Detect which cell encompasses the target text, then output its [X, Y] center coordinate. 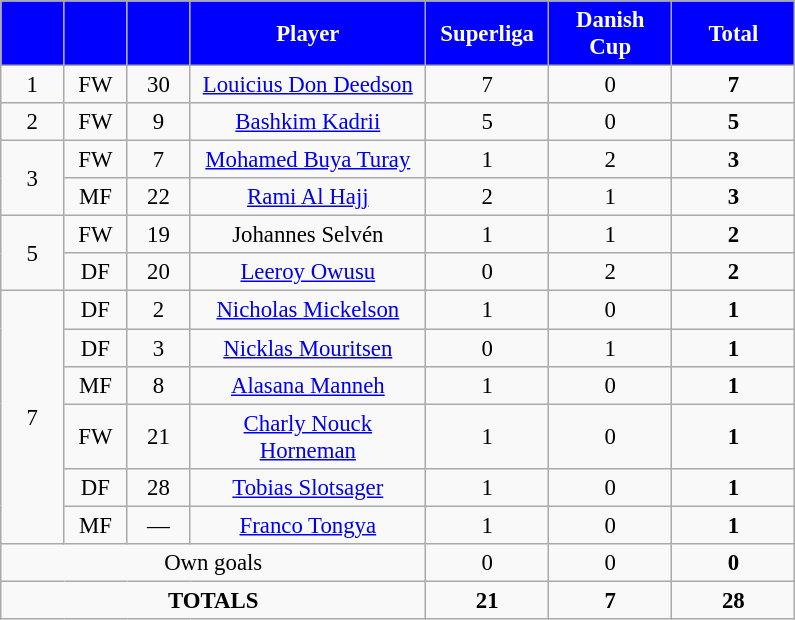
Nicholas Mickelson [308, 310]
Leeroy Owusu [308, 273]
Tobias Slotsager [308, 487]
Danish Cup [610, 34]
Nicklas Mouritsen [308, 348]
Mohamed Buya Turay [308, 160]
Louicius Don Deedson [308, 85]
TOTALS [214, 600]
30 [158, 85]
Alasana Manneh [308, 385]
20 [158, 273]
Franco Tongya [308, 525]
Own goals [214, 563]
Bashkim Kadrii [308, 122]
Player [308, 34]
Johannes Selvén [308, 235]
22 [158, 197]
8 [158, 385]
9 [158, 122]
Charly Nouck Horneman [308, 436]
Superliga [488, 34]
Total [734, 34]
— [158, 525]
Rami Al Hajj [308, 197]
19 [158, 235]
